Find where the given text appears and provide that cell's center as [x, y] coordinate. 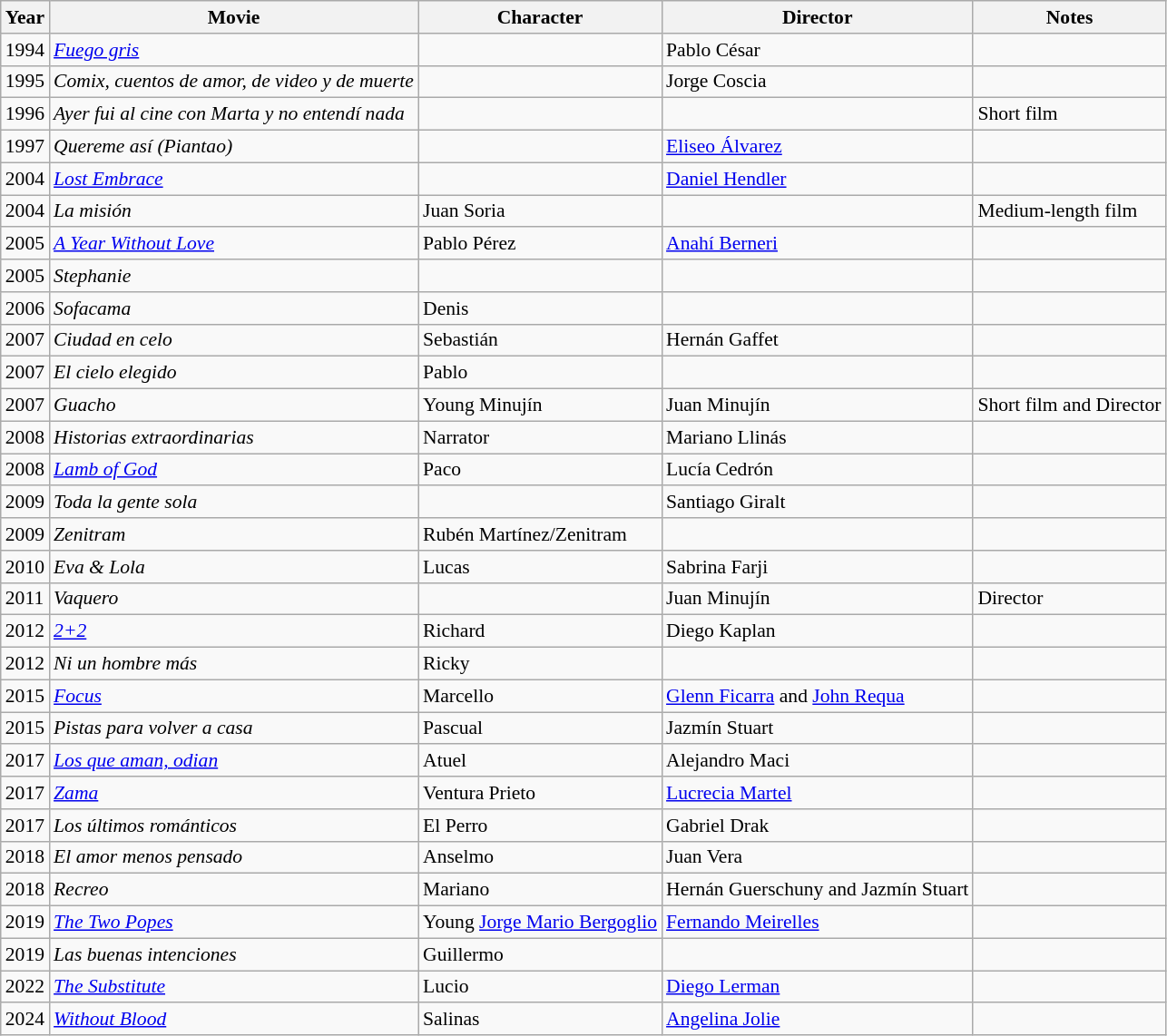
Juan Soria [540, 211]
Hernán Guerschuny and Jazmín Stuart [817, 890]
Medium-length film [1069, 211]
Notes [1069, 17]
Ricky [540, 664]
Pablo Pérez [540, 244]
Los últimos románticos [234, 826]
El cielo elegido [234, 373]
2022 [25, 987]
Diego Kaplan [817, 631]
Zenitram [234, 534]
Sabrina Farji [817, 567]
2006 [25, 308]
2010 [25, 567]
Mariano Llinás [817, 437]
Short film and Director [1069, 406]
Historias extraordinarias [234, 437]
Stephanie [234, 276]
Salinas [540, 1020]
Fernando Meirelles [817, 923]
Eliseo Álvarez [817, 147]
Movie [234, 17]
Toda la gente sola [234, 503]
Young Minujín [540, 406]
Alejandro Maci [817, 761]
Daniel Hendler [817, 179]
1995 [25, 82]
Ayer fui al cine con Marta y no entendí nada [234, 114]
Sofacama [234, 308]
Mariano [540, 890]
Diego Lerman [817, 987]
Guillermo [540, 954]
Glenn Ficarra and John Requa [817, 696]
Zama [234, 793]
Lucas [540, 567]
Los que aman, odian [234, 761]
2024 [25, 1020]
Anahí Berneri [817, 244]
Without Blood [234, 1020]
Recreo [234, 890]
Ni un hombre más [234, 664]
Quereme así (Piantao) [234, 147]
Vaquero [234, 599]
Las buenas intenciones [234, 954]
Comix, cuentos de amor, de video y de muerte [234, 82]
Short film [1069, 114]
Lamb of God [234, 470]
1996 [25, 114]
Young Jorge Mario Bergoglio [540, 923]
A Year Without Love [234, 244]
Narrator [540, 437]
Lost Embrace [234, 179]
Fuego gris [234, 50]
Pablo César [817, 50]
Guacho [234, 406]
Jazmín Stuart [817, 728]
Lucio [540, 987]
Atuel [540, 761]
1994 [25, 50]
Character [540, 17]
Gabriel Drak [817, 826]
El amor menos pensado [234, 857]
Paco [540, 470]
Pistas para volver a casa [234, 728]
Anselmo [540, 857]
Denis [540, 308]
Richard [540, 631]
Lucía Cedrón [817, 470]
Sebastián [540, 340]
Angelina Jolie [817, 1020]
Ventura Prieto [540, 793]
Ciudad en celo [234, 340]
Eva & Lola [234, 567]
Pascual [540, 728]
Juan Vera [817, 857]
The Substitute [234, 987]
Jorge Coscia [817, 82]
Santiago Giralt [817, 503]
El Perro [540, 826]
La misión [234, 211]
2+2 [234, 631]
Lucrecia Martel [817, 793]
Rubén Martínez/Zenitram [540, 534]
Focus [234, 696]
Year [25, 17]
Pablo [540, 373]
Marcello [540, 696]
Hernán Gaffet [817, 340]
2011 [25, 599]
1997 [25, 147]
The Two Popes [234, 923]
